From the cell containing the given text, extract its center point as [x, y] coordinate. 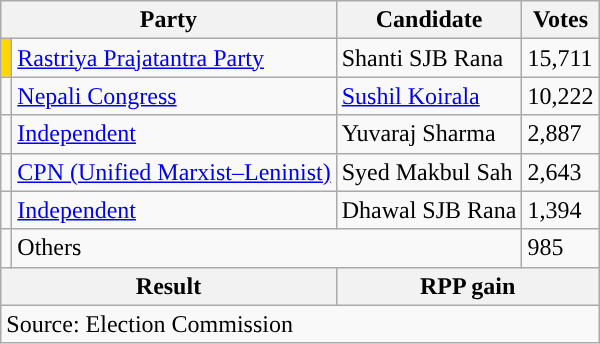
2,887 [560, 134]
15,711 [560, 58]
1,394 [560, 210]
Candidate [429, 20]
985 [560, 248]
Source: Election Commission [300, 324]
Others [267, 248]
Sushil Koirala [429, 96]
2,643 [560, 172]
CPN (Unified Marxist–Leninist) [174, 172]
Result [168, 286]
Votes [560, 20]
Syed Makbul Sah [429, 172]
Yuvaraj Sharma [429, 134]
RPP gain [468, 286]
Nepali Congress [174, 96]
Dhawal SJB Rana [429, 210]
Rastriya Prajatantra Party [174, 58]
Party [168, 20]
10,222 [560, 96]
Shanti SJB Rana [429, 58]
